Provide the (x, y) coordinate of the cell's center where the given text is located.  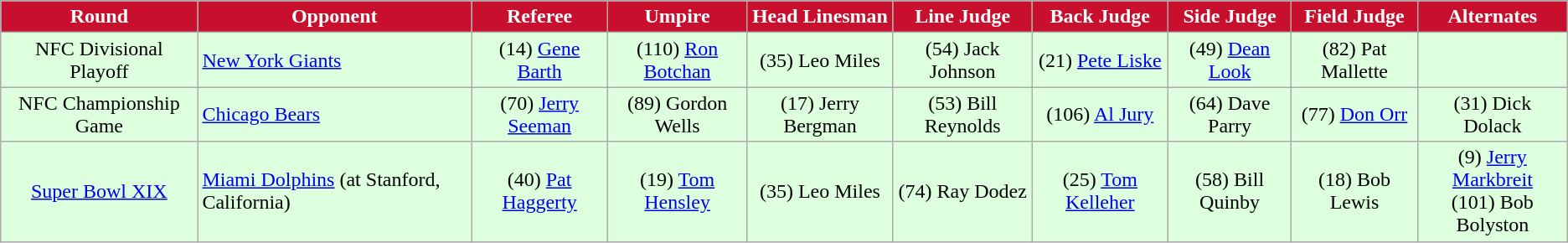
(21) Pete Liske (1101, 60)
(77) Don Orr (1355, 114)
Umpire (678, 17)
Miami Dolphins (at Stanford, California) (335, 191)
NFC Divisional Playoff (99, 60)
Alternates (1493, 17)
Referee (539, 17)
(58) Bill Quinby (1230, 191)
(14) Gene Barth (539, 60)
(64) Dave Parry (1230, 114)
(17) Jerry Bergman (821, 114)
(106) Al Jury (1101, 114)
(9) Jerry Markbreit(101) Bob Bolyston (1493, 191)
(54) Jack Johnson (962, 60)
(18) Bob Lewis (1355, 191)
(110) Ron Botchan (678, 60)
Chicago Bears (335, 114)
(74) Ray Dodez (962, 191)
NFC Championship Game (99, 114)
Line Judge (962, 17)
(70) Jerry Seeman (539, 114)
Super Bowl XIX (99, 191)
(89) Gordon Wells (678, 114)
Back Judge (1101, 17)
Side Judge (1230, 17)
(25) Tom Kelleher (1101, 191)
Opponent (335, 17)
Round (99, 17)
Field Judge (1355, 17)
(31) Dick Dolack (1493, 114)
(53) Bill Reynolds (962, 114)
(82) Pat Mallette (1355, 60)
(19) Tom Hensley (678, 191)
Head Linesman (821, 17)
New York Giants (335, 60)
(40) Pat Haggerty (539, 191)
(49) Dean Look (1230, 60)
